From the cell containing the given text, extract its center point as (X, Y) coordinate. 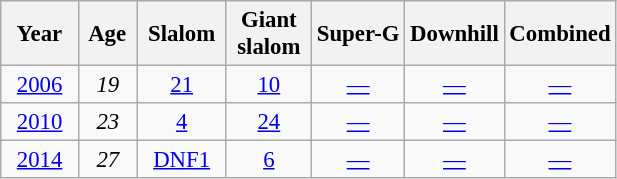
24 (268, 122)
DNF1 (182, 160)
23 (108, 122)
Year (40, 34)
2006 (40, 85)
27 (108, 160)
19 (108, 85)
Downhill (454, 34)
Combined (560, 34)
10 (268, 85)
6 (268, 160)
Slalom (182, 34)
Super-G (358, 34)
4 (182, 122)
Age (108, 34)
2014 (40, 160)
Giant slalom (268, 34)
2010 (40, 122)
21 (182, 85)
